Capture the cell that displays the provided text and extract its [x, y] central coordinate. 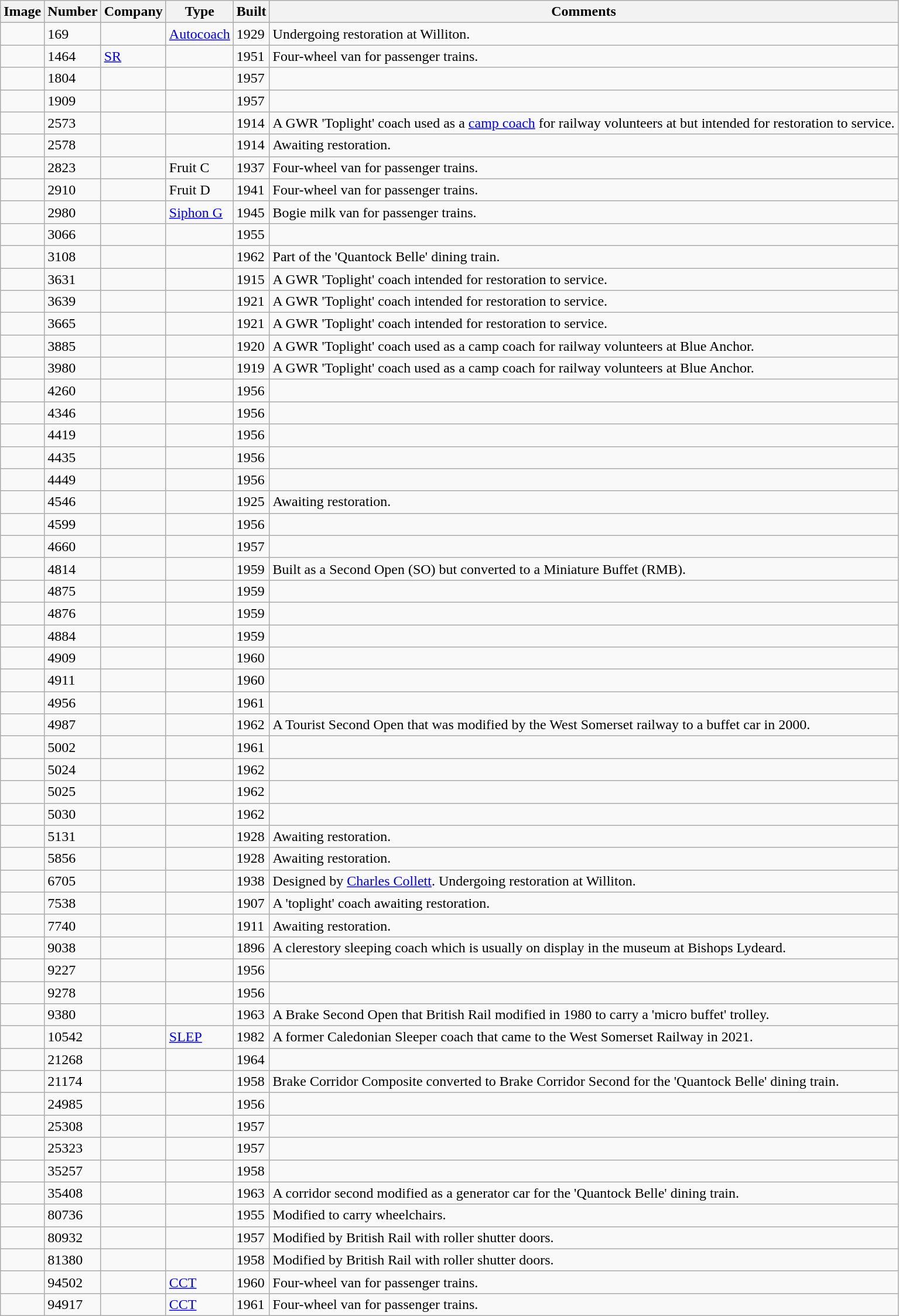
4987 [73, 725]
Company [134, 12]
1919 [251, 368]
4546 [73, 502]
1937 [251, 168]
Comments [583, 12]
21174 [73, 1082]
1945 [251, 212]
SR [134, 56]
9380 [73, 1015]
1920 [251, 346]
9038 [73, 948]
A Tourist Second Open that was modified by the West Somerset railway to a buffet car in 2000. [583, 725]
Fruit D [199, 190]
Undergoing restoration at Williton. [583, 34]
1982 [251, 1037]
1907 [251, 903]
1804 [73, 78]
81380 [73, 1260]
21268 [73, 1059]
2578 [73, 145]
Modified to carry wheelchairs. [583, 1215]
Type [199, 12]
1951 [251, 56]
Fruit C [199, 168]
24985 [73, 1104]
94917 [73, 1304]
1896 [251, 948]
1911 [251, 925]
Brake Corridor Composite converted to Brake Corridor Second for the 'Quantock Belle' dining train. [583, 1082]
A former Caledonian Sleeper coach that came to the West Somerset Railway in 2021. [583, 1037]
A 'toplight' coach awaiting restoration. [583, 903]
3108 [73, 257]
A GWR 'Toplight' coach used as a camp coach for railway volunteers at but intended for restoration to service. [583, 123]
5024 [73, 770]
3639 [73, 302]
5002 [73, 747]
4814 [73, 569]
5030 [73, 814]
3066 [73, 234]
2910 [73, 190]
4876 [73, 613]
Siphon G [199, 212]
3980 [73, 368]
Designed by Charles Collett. Undergoing restoration at Williton. [583, 881]
5856 [73, 859]
1929 [251, 34]
2823 [73, 168]
1464 [73, 56]
1941 [251, 190]
4419 [73, 435]
9227 [73, 970]
6705 [73, 881]
4599 [73, 524]
4909 [73, 658]
Built [251, 12]
3665 [73, 324]
169 [73, 34]
9278 [73, 993]
3885 [73, 346]
A corridor second modified as a generator car for the 'Quantock Belle' dining train. [583, 1193]
1938 [251, 881]
SLEP [199, 1037]
35408 [73, 1193]
4884 [73, 635]
1925 [251, 502]
4346 [73, 413]
2980 [73, 212]
Image [22, 12]
25308 [73, 1126]
1915 [251, 279]
7740 [73, 925]
4875 [73, 591]
10542 [73, 1037]
4956 [73, 703]
80736 [73, 1215]
A clerestory sleeping coach which is usually on display in the museum at Bishops Lydeard. [583, 948]
35257 [73, 1171]
4911 [73, 681]
A Brake Second Open that British Rail modified in 1980 to carry a 'micro buffet' trolley. [583, 1015]
4660 [73, 546]
3631 [73, 279]
Bogie milk van for passenger trains. [583, 212]
5131 [73, 836]
4435 [73, 457]
80932 [73, 1238]
1964 [251, 1059]
4260 [73, 391]
1909 [73, 101]
4449 [73, 480]
25323 [73, 1148]
5025 [73, 792]
94502 [73, 1282]
Built as a Second Open (SO) but converted to a Miniature Buffet (RMB). [583, 569]
Part of the 'Quantock Belle' dining train. [583, 257]
Autocoach [199, 34]
2573 [73, 123]
Number [73, 12]
7538 [73, 903]
